Locate the cell with the specified text and output its (X, Y) center coordinate. 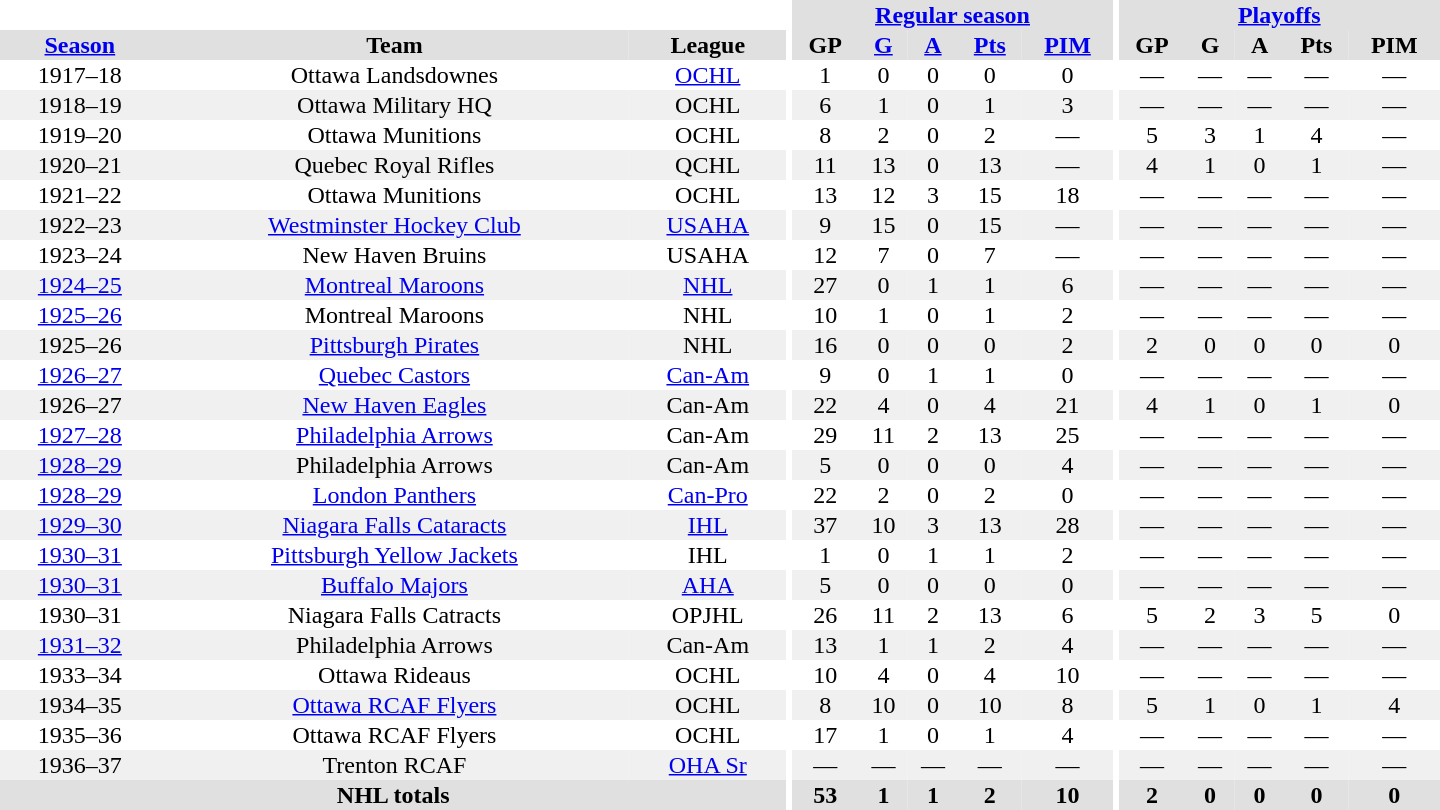
37 (826, 525)
21 (1068, 405)
Can-Pro (708, 495)
Pittsburgh Yellow Jackets (394, 555)
1919–20 (80, 135)
1927–28 (80, 435)
1933–34 (80, 675)
Team (394, 45)
Niagara Falls Catracts (394, 615)
Playoffs (1280, 15)
Trenton RCAF (394, 765)
NHL totals (393, 795)
18 (1068, 195)
1935–36 (80, 735)
Season (80, 45)
17 (826, 735)
53 (826, 795)
Ottawa Rideaus (394, 675)
26 (826, 615)
1929–30 (80, 525)
16 (826, 345)
29 (826, 435)
Niagara Falls Cataracts (394, 525)
27 (826, 285)
AHA (708, 585)
1918–19 (80, 105)
1921–22 (80, 195)
25 (1068, 435)
Westminster Hockey Club (394, 225)
1920–21 (80, 165)
1917–18 (80, 75)
1924–25 (80, 285)
1931–32 (80, 645)
OPJHL (708, 615)
London Panthers (394, 495)
1922–23 (80, 225)
New Haven Eagles (394, 405)
Ottawa Military HQ (394, 105)
Pittsburgh Pirates (394, 345)
OHA Sr (708, 765)
Quebec Castors (394, 375)
League (708, 45)
Buffalo Majors (394, 585)
New Haven Bruins (394, 255)
Ottawa Landsdownes (394, 75)
QCHL (708, 165)
28 (1068, 525)
1923–24 (80, 255)
1936–37 (80, 765)
Quebec Royal Rifles (394, 165)
1934–35 (80, 705)
Regular season (952, 15)
